Pinpoint the cell where the given text exists, returning its [x, y] midpoint coordinate. 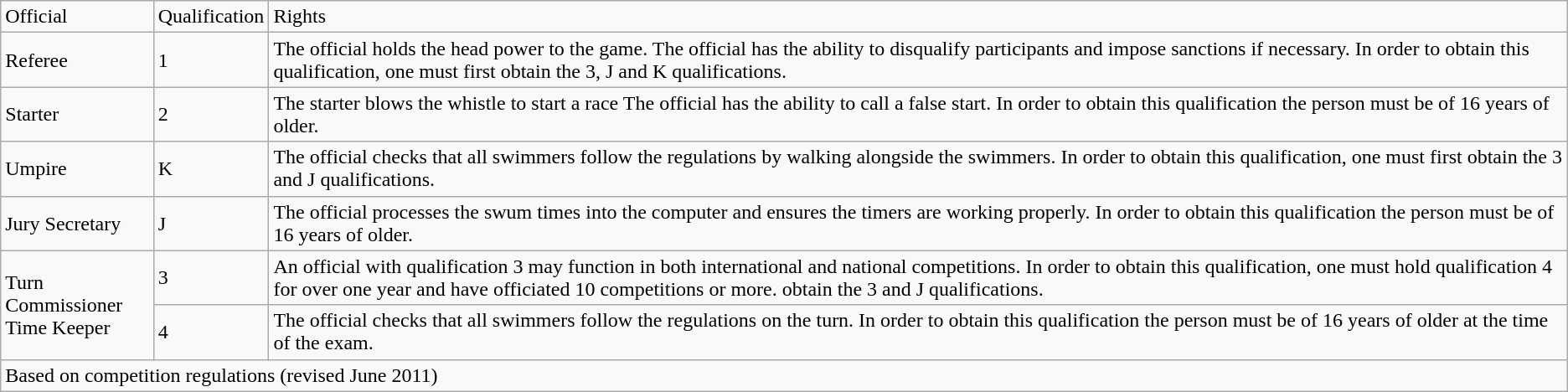
Umpire [77, 169]
1 [211, 60]
Referee [77, 60]
2 [211, 114]
Jury Secretary [77, 223]
K [211, 169]
J [211, 223]
Rights [918, 17]
Turn Commissioner Time Keeper [77, 305]
Starter [77, 114]
4 [211, 332]
Based on competition regulations (revised June 2011) [784, 375]
Official [77, 17]
Qualification [211, 17]
3 [211, 278]
